Find where the given text appears and provide that cell's center as (x, y) coordinate. 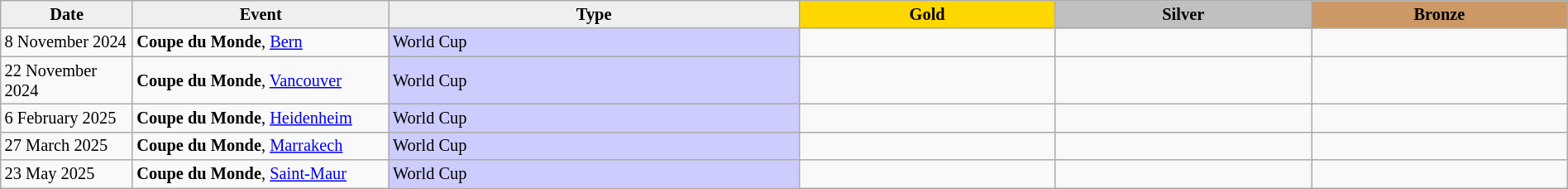
8 November 2024 (67, 42)
Type (594, 14)
Coupe du Monde, Vancouver (261, 80)
Gold (927, 14)
27 March 2025 (67, 146)
Event (261, 14)
Coupe du Monde, Saint-Maur (261, 174)
23 May 2025 (67, 174)
Coupe du Monde, Bern (261, 42)
Date (67, 14)
6 February 2025 (67, 118)
Coupe du Monde, Heidenheim (261, 118)
Coupe du Monde, Marrakech (261, 146)
22 November 2024 (67, 80)
Bronze (1440, 14)
Silver (1183, 14)
